Return the (x, y) coordinate for the center point of the cell that contains the specified text.  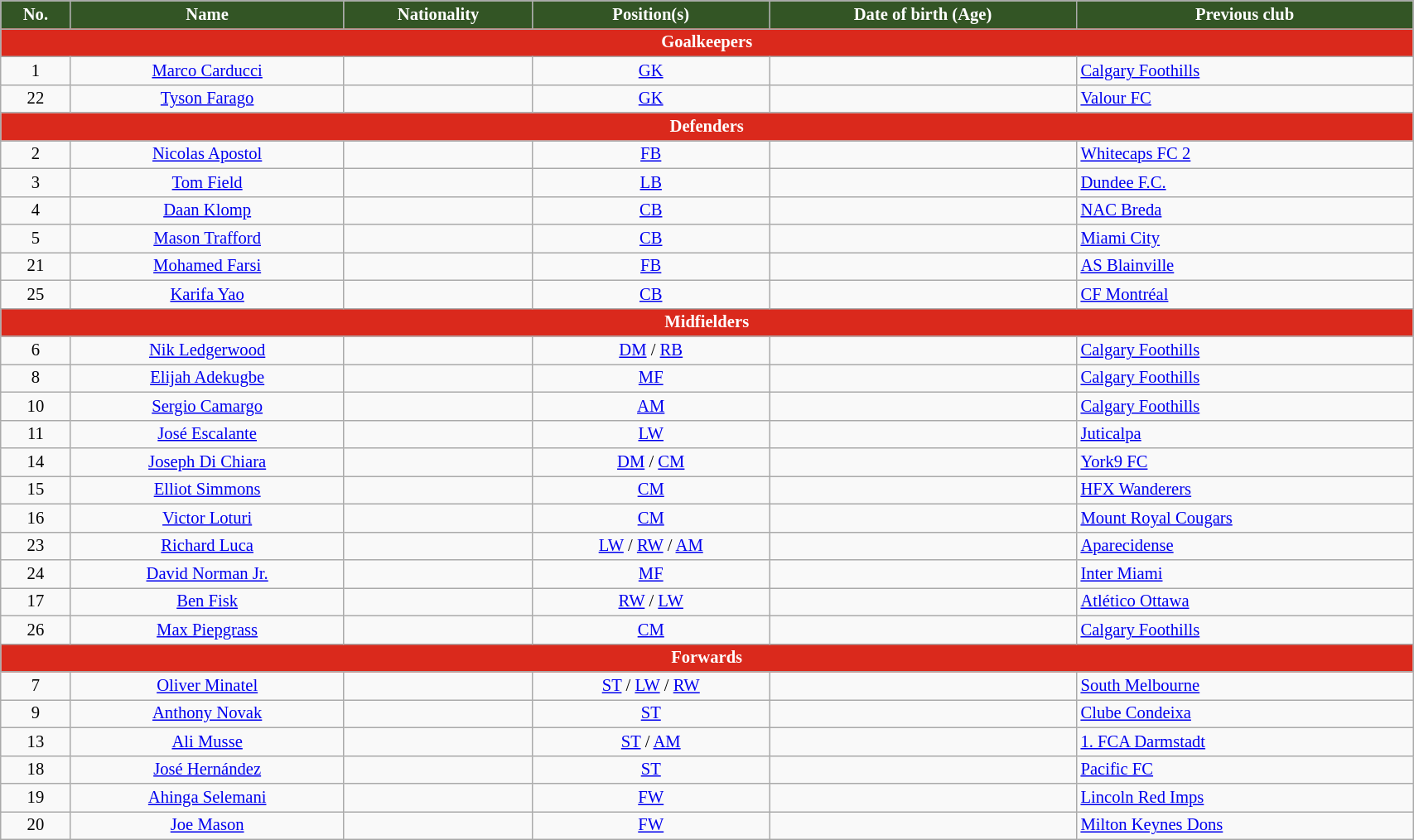
10 (36, 406)
2 (36, 154)
3 (36, 182)
Mohamed Farsi (207, 266)
Victor Loturi (207, 518)
Previous club (1245, 14)
21 (36, 266)
Elliot Simmons (207, 490)
Name (207, 14)
South Melbourne (1245, 685)
Midfielders (707, 322)
AM (651, 406)
No. (36, 14)
24 (36, 574)
LW (651, 434)
DM / RB (651, 350)
Inter Miami (1245, 574)
Anthony Novak (207, 713)
Position(s) (651, 14)
Nationality (438, 14)
NAC Breda (1245, 210)
Mount Royal Cougars (1245, 518)
Tyson Farago (207, 99)
DM / CM (651, 461)
CF Montréal (1245, 294)
Juticalpa (1245, 434)
Ahinga Selemani (207, 798)
15 (36, 490)
Ali Musse (207, 741)
RW / LW (651, 601)
8 (36, 378)
1 (36, 70)
Miami City (1245, 238)
25 (36, 294)
Valour FC (1245, 99)
York9 FC (1245, 461)
5 (36, 238)
26 (36, 630)
6 (36, 350)
Nicolas Apostol (207, 154)
Aparecidense (1245, 546)
Clube Condeixa (1245, 713)
Joseph Di Chiara (207, 461)
4 (36, 210)
Oliver Minatel (207, 685)
José Hernández (207, 770)
Daan Klomp (207, 210)
LB (651, 182)
Nik Ledgerwood (207, 350)
1. FCA Darmstadt (1245, 741)
13 (36, 741)
Milton Keynes Dons (1245, 825)
18 (36, 770)
23 (36, 546)
Mason Trafford (207, 238)
Ben Fisk (207, 601)
David Norman Jr. (207, 574)
20 (36, 825)
Dundee F.C. (1245, 182)
Tom Field (207, 182)
Atlético Ottawa (1245, 601)
AS Blainville (1245, 266)
Pacific FC (1245, 770)
Karifa Yao (207, 294)
16 (36, 518)
José Escalante (207, 434)
Defenders (707, 127)
14 (36, 461)
Lincoln Red Imps (1245, 798)
22 (36, 99)
11 (36, 434)
19 (36, 798)
Goalkeepers (707, 42)
Richard Luca (207, 546)
Elijah Adekugbe (207, 378)
Sergio Camargo (207, 406)
Whitecaps FC 2 (1245, 154)
9 (36, 713)
Max Piepgrass (207, 630)
Forwards (707, 658)
LW / RW / AM (651, 546)
7 (36, 685)
17 (36, 601)
ST / LW / RW (651, 685)
HFX Wanderers (1245, 490)
ST / AM (651, 741)
Marco Carducci (207, 70)
Date of birth (Age) (923, 14)
Joe Mason (207, 825)
